Output the (x, y) coordinate of the center of the cell containing the given text.  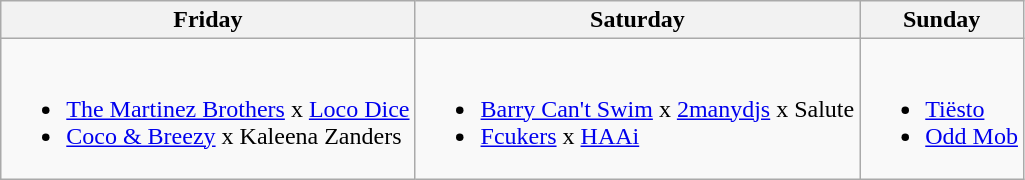
Sunday (942, 20)
Friday (208, 20)
Barry Can't Swim x 2manydjs x SaluteFcukers x HAAi (638, 109)
Saturday (638, 20)
TiëstoOdd Mob (942, 109)
The Martinez Brothers x Loco DiceCoco & Breezy x Kaleena Zanders (208, 109)
